Scan for the cell matching the given text and deliver its (x, y) coordinate at center. 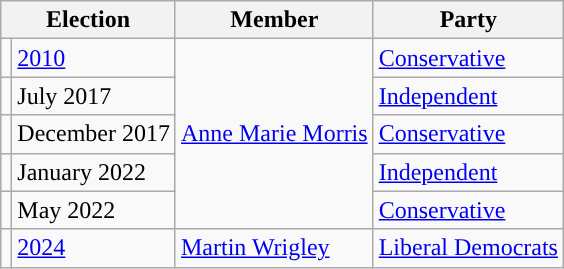
December 2017 (94, 134)
Martin Wrigley (274, 248)
Party (468, 20)
May 2022 (94, 210)
Election (88, 20)
January 2022 (94, 172)
Liberal Democrats (468, 248)
Member (274, 20)
2024 (94, 248)
Anne Marie Morris (274, 134)
2010 (94, 58)
July 2017 (94, 96)
